Provide the [x, y] coordinate of the cell's center where the given text is located.  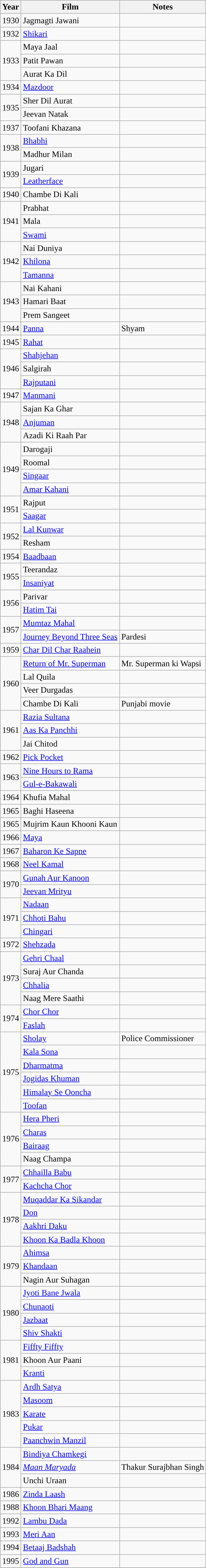
1947 [11, 396]
Jyoti Bane Jwala [70, 1293]
Razia Sultana [70, 717]
Gehri Chaal [70, 958]
Rajput [70, 503]
Shiv Shakti [70, 1333]
Anjuman [70, 422]
Shikari [70, 34]
Pick Pocket [70, 757]
Resham [70, 543]
Shyam [163, 328]
Nine Hours to Rama [70, 770]
1962 [11, 757]
Rahat [70, 342]
Swami [70, 235]
1993 [11, 1534]
Masoom [70, 1400]
1988 [11, 1507]
1973 [11, 978]
Gunah Aur Kanoon [70, 878]
1960 [11, 684]
1986 [11, 1494]
1952 [11, 536]
Kranti [70, 1373]
Hatim Tai [70, 610]
Shehzada [70, 945]
God and Gun [70, 1561]
Sher Dil Aurat [70, 101]
Jogidas Khuman [70, 1079]
Jagmagti Jawani [70, 20]
Lal Quila [70, 677]
1942 [11, 262]
1979 [11, 1266]
Hera Pheri [70, 1119]
1975 [11, 1072]
Singaar [70, 476]
Khoon Ka Badla Khoon [70, 1239]
Thakur Surajbhan Singh [163, 1467]
Panna [70, 328]
Bairaag [70, 1146]
Nai Duniya [70, 248]
1968 [11, 864]
Bhabhi [70, 141]
Return of Mr. Superman [70, 663]
Hamari Baat [70, 302]
Jai Chitod [70, 744]
Notes [163, 7]
Chhalia [70, 985]
Pukar [70, 1427]
1951 [11, 509]
Faslah [70, 1025]
Naag Mere Saathi [70, 998]
Khoon Aur Paani [70, 1360]
Maya Jaal [70, 47]
Himalay Se Ooncha [70, 1092]
Chor Chor [70, 1012]
Insaniyat [70, 583]
Chunaoti [70, 1306]
1961 [11, 730]
Kachcha Chor [70, 1186]
Darogaji [70, 449]
Baadbaan [70, 556]
Paanchwin Manzil [70, 1440]
Roomal [70, 462]
Khilona [70, 262]
Police Commissioner [163, 1039]
1937 [11, 127]
Char Dil Char Raahein [70, 650]
1940 [11, 195]
Muqaddar Ka Sikandar [70, 1199]
1964 [11, 797]
Karate [70, 1413]
1963 [11, 777]
Suraj Aur Chanda [70, 971]
Sholay [70, 1039]
Patit Pawan [70, 61]
Betaaj Badshah [70, 1548]
1981 [11, 1360]
Fiffty Fiffty [70, 1347]
1955 [11, 576]
Aas Ka Panchhi [70, 730]
1934 [11, 87]
Baharon Ke Sapne [70, 851]
1944 [11, 328]
1941 [11, 221]
Khoon Bhari Maang [70, 1507]
1948 [11, 422]
Khandaan [70, 1266]
Leatherface [70, 181]
Mala [70, 221]
Veer Durgadas [70, 690]
Maan Maryada [70, 1467]
Toofan [70, 1106]
1959 [11, 650]
Prabhat [70, 208]
1939 [11, 175]
Kala Sona [70, 1052]
1957 [11, 630]
Jugari [70, 168]
Madhur Milan [70, 154]
Teerandaz [70, 569]
Manmani [70, 396]
Tamanna [70, 275]
Mr. Superman ki Wapsi [163, 663]
Aakhri Daku [70, 1226]
1932 [11, 34]
Meri Aan [70, 1534]
1954 [11, 556]
Nadaan [70, 905]
Maya [70, 838]
Unchi Uraan [70, 1481]
1970 [11, 884]
Jeevan Natak [70, 114]
Rajputani [70, 382]
Charas [70, 1132]
Zinda Laash [70, 1494]
1933 [11, 61]
1946 [11, 369]
1943 [11, 302]
Parivar [70, 597]
1978 [11, 1219]
Punjabi movie [163, 704]
Neel Kamal [70, 864]
1980 [11, 1313]
Ardh Satya [70, 1387]
Nagin Aur Suhagan [70, 1280]
1956 [11, 603]
1966 [11, 838]
Chingari [70, 931]
1994 [11, 1548]
Salgirah [70, 369]
1935 [11, 107]
1945 [11, 342]
Journey Beyond Three Seas [70, 637]
Amar Kahani [70, 489]
Gul-e-Bakawali [70, 784]
Lambu Dada [70, 1521]
1976 [11, 1139]
1949 [11, 469]
Baghi Haseena [70, 811]
Khufia Mahal [70, 797]
Aurat Ka Dil [70, 74]
Toofani Khazana [70, 127]
1938 [11, 147]
Jeevan Mrityu [70, 891]
1977 [11, 1179]
Chhoti Bahu [70, 918]
Shahjehan [70, 355]
Sajan Ka Ghar [70, 409]
1983 [11, 1413]
Mumtaz Mahal [70, 623]
Chhailla Babu [70, 1172]
1974 [11, 1018]
Naag Champa [70, 1159]
Don [70, 1213]
Ahimsa [70, 1253]
Year [11, 7]
Pardesi [163, 637]
1992 [11, 1521]
Prem Sangeet [70, 315]
1972 [11, 945]
1995 [11, 1561]
Azadi Ki Raah Par [70, 436]
1984 [11, 1467]
1971 [11, 918]
Bindiya Chamkegi [70, 1454]
Lal Kunwar [70, 529]
Nai Kahani [70, 288]
1930 [11, 20]
Dharmatma [70, 1065]
Mazdoor [70, 87]
Jazbaat [70, 1320]
Mujrim Kaun Khooni Kaun [70, 824]
1967 [11, 851]
Saagar [70, 516]
Film [70, 7]
